Return the [x, y] coordinate for the center point of the cell that contains the specified text.  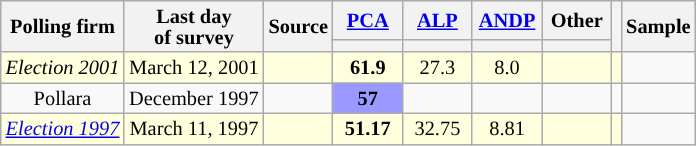
Other [577, 20]
March 12, 2001 [194, 68]
8.81 [507, 128]
ANDP [507, 20]
32.75 [438, 128]
Pollara [62, 98]
Sample [658, 26]
8.0 [507, 68]
Source [298, 26]
ALP [438, 20]
December 1997 [194, 98]
27.3 [438, 68]
51.17 [368, 128]
Election 2001 [62, 68]
March 11, 1997 [194, 128]
Polling firm [62, 26]
57 [368, 98]
PCA [368, 20]
Last day of survey [194, 26]
Election 1997 [62, 128]
61.9 [368, 68]
